Pinpoint the cell where the given text exists, returning its [x, y] midpoint coordinate. 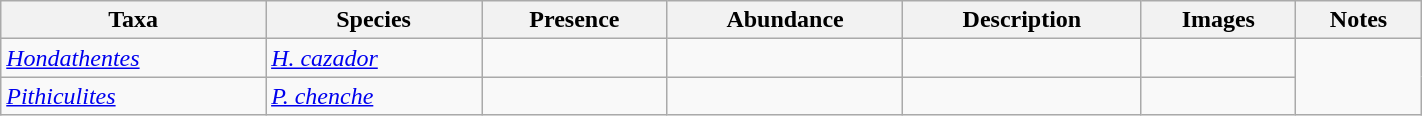
P. chenche [374, 96]
Pithiculites [134, 96]
Taxa [134, 20]
Images [1218, 20]
Presence [575, 20]
Abundance [785, 20]
Hondathentes [134, 58]
Description [1022, 20]
Species [374, 20]
Notes [1359, 20]
H. cazador [374, 58]
